Pinpoint the cell where the given text exists, returning its (x, y) midpoint coordinate. 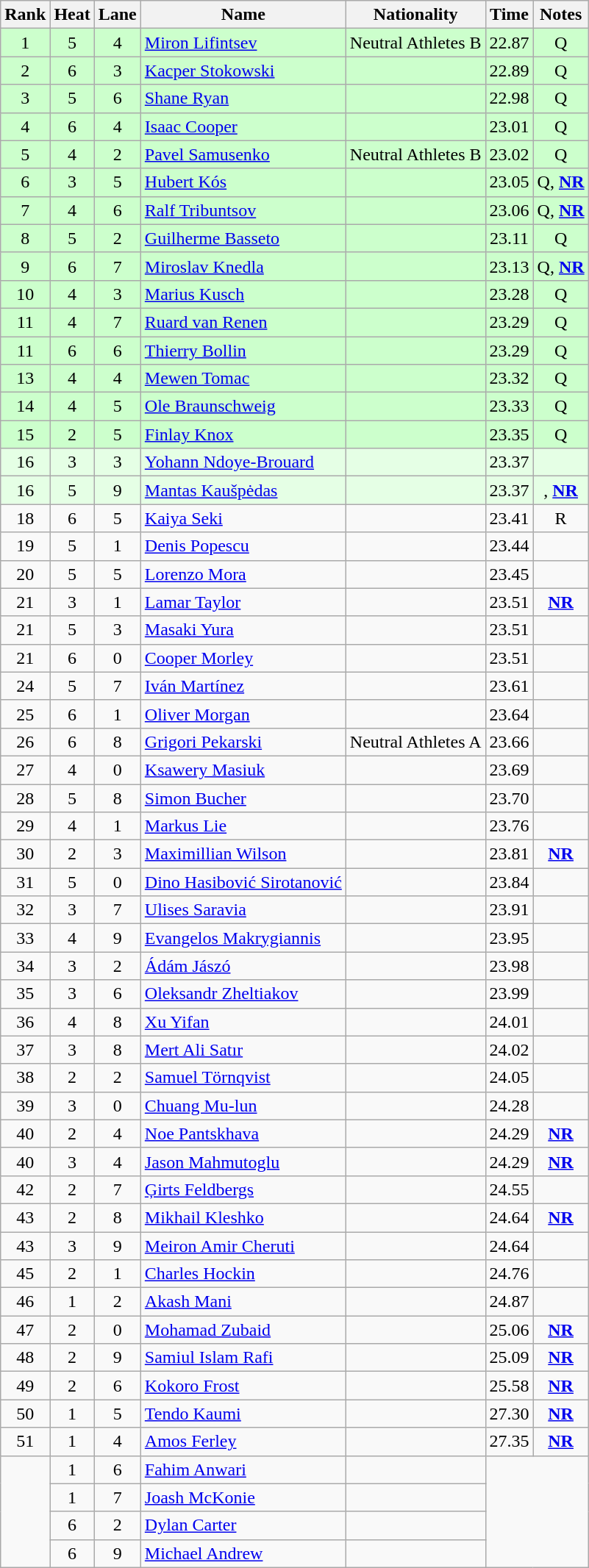
46 (25, 1302)
Noe Pantskhava (243, 1134)
Ģirts Feldbergs (243, 1189)
Ruard van Renen (243, 322)
23.81 (509, 854)
24.28 (509, 1106)
23.84 (509, 882)
23.02 (509, 154)
Mohamad Zubaid (243, 1330)
Fahim Anwari (243, 1469)
Denis Popescu (243, 546)
28 (25, 798)
Neutral Athletes A (415, 742)
Isaac Cooper (243, 126)
Mewen Tomac (243, 379)
23.61 (509, 686)
Yohann Ndoye-Brouard (243, 462)
23.99 (509, 994)
Heat (72, 15)
23.69 (509, 770)
14 (25, 407)
Shane Ryan (243, 99)
34 (25, 966)
48 (25, 1358)
Samiul Islam Rafi (243, 1358)
10 (25, 294)
Mikhail Kleshko (243, 1217)
22.87 (509, 43)
29 (25, 826)
Marius Kusch (243, 294)
Masaki Yura (243, 630)
37 (25, 1050)
Ulises Saravia (243, 910)
Grigori Pekarski (243, 742)
23.28 (509, 294)
49 (25, 1386)
Finlay Knox (243, 434)
22.98 (509, 99)
Guilherme Basseto (243, 238)
23.95 (509, 938)
23.06 (509, 210)
27.30 (509, 1414)
23.76 (509, 826)
Markus Lie (243, 826)
25.58 (509, 1386)
47 (25, 1330)
Kokoro Frost (243, 1386)
23.32 (509, 379)
42 (25, 1189)
33 (25, 938)
18 (25, 518)
23.41 (509, 518)
Xu Yifan (243, 1022)
Name (243, 15)
23.33 (509, 407)
Chuang Mu-lun (243, 1106)
Notes (560, 15)
Tendo Kaumi (243, 1414)
Charles Hockin (243, 1274)
Oleksandr Zheltiakov (243, 994)
Jason Mahmutoglu (243, 1161)
Michael Andrew (243, 1553)
Maximillian Wilson (243, 854)
Ralf Tribuntsov (243, 210)
, NR (560, 490)
Pavel Samusenko (243, 154)
Dylan Carter (243, 1525)
45 (25, 1274)
24.87 (509, 1302)
24.01 (509, 1022)
22.89 (509, 71)
32 (25, 910)
20 (25, 574)
Amos Ferley (243, 1442)
23.45 (509, 574)
Dino Hasibović Sirotanović (243, 882)
Samuel Törnqvist (243, 1078)
Mert Ali Satır (243, 1050)
23.05 (509, 182)
Simon Bucher (243, 798)
R (560, 518)
23.01 (509, 126)
51 (25, 1442)
25 (25, 714)
23.11 (509, 238)
Nationality (415, 15)
Miron Lifintsev (243, 43)
23.91 (509, 910)
19 (25, 546)
Kaiya Seki (243, 518)
27.35 (509, 1442)
Akash Mani (243, 1302)
Iván Martínez (243, 686)
Lane (118, 15)
39 (25, 1106)
Cooper Morley (243, 658)
30 (25, 854)
24.05 (509, 1078)
50 (25, 1414)
24.76 (509, 1274)
23.44 (509, 546)
25.06 (509, 1330)
24 (25, 686)
36 (25, 1022)
38 (25, 1078)
35 (25, 994)
Lamar Taylor (243, 602)
13 (25, 379)
Oliver Morgan (243, 714)
Lorenzo Mora (243, 574)
23.66 (509, 742)
23.64 (509, 714)
Time (509, 15)
23.35 (509, 434)
23.13 (509, 266)
Joash McKonie (243, 1497)
Meiron Amir Cheruti (243, 1246)
Ádám Jászó (243, 966)
24.02 (509, 1050)
Hubert Kós (243, 182)
Miroslav Knedla (243, 266)
Kacper Stokowski (243, 71)
Mantas Kaušpėdas (243, 490)
Thierry Bollin (243, 351)
Ole Braunschweig (243, 407)
23.70 (509, 798)
15 (25, 434)
23.98 (509, 966)
Evangelos Makrygiannis (243, 938)
27 (25, 770)
24.55 (509, 1189)
25.09 (509, 1358)
Rank (25, 15)
26 (25, 742)
31 (25, 882)
Ksawery Masiuk (243, 770)
